Scan for the cell matching the given text and deliver its [x, y] coordinate at center. 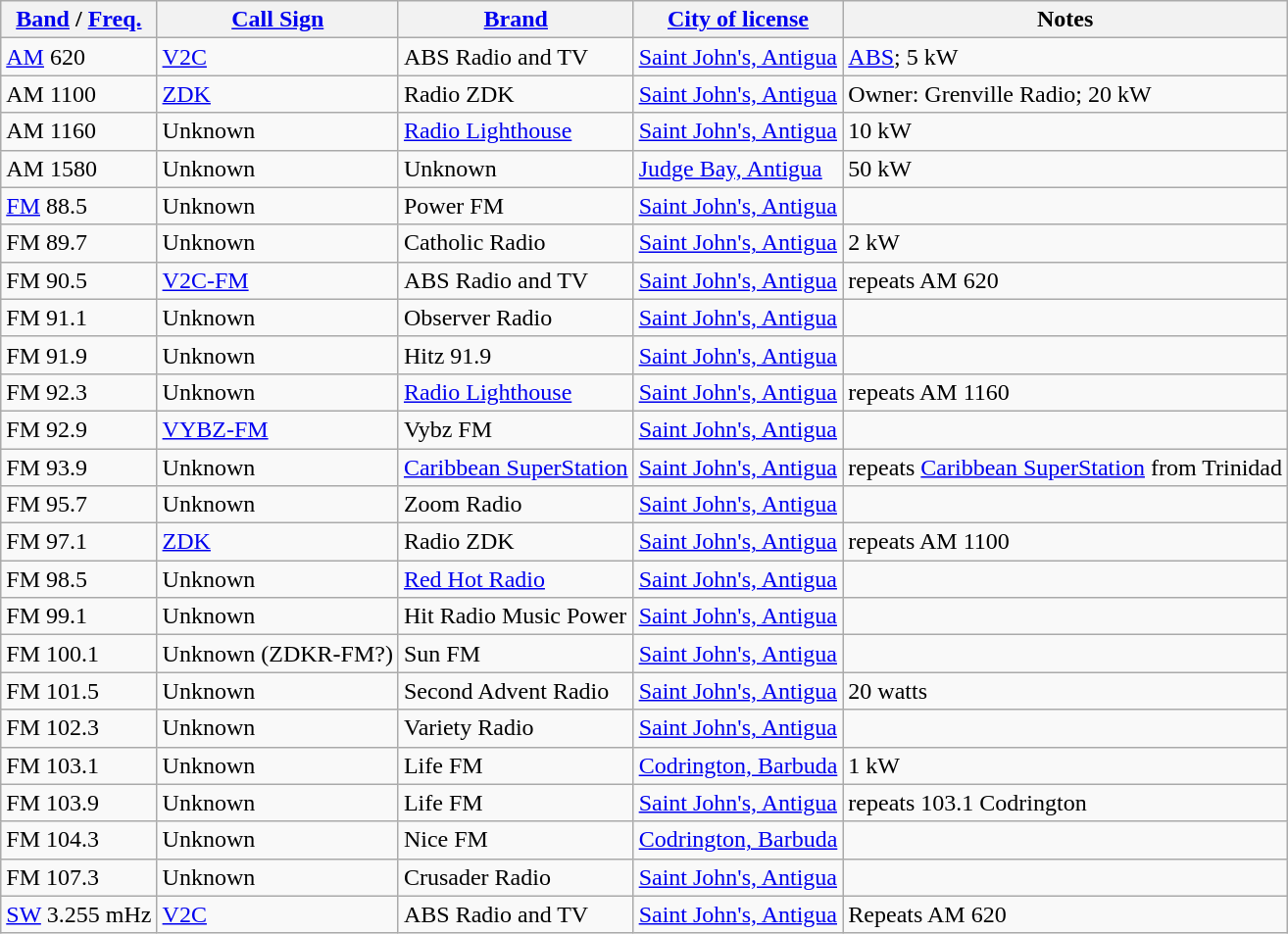
ABS; 5 kW [1065, 57]
FM 92.3 [78, 392]
repeats AM 620 [1065, 280]
Observer Radio [516, 318]
FM 88.5 [78, 206]
Catholic Radio [516, 243]
AM 1100 [78, 94]
Nice FM [516, 840]
Variety Radio [516, 728]
Vybz FM [516, 429]
AM 620 [78, 57]
SW 3.255 mHz [78, 914]
Power FM [516, 206]
Red Hot Radio [516, 579]
2 kW [1065, 243]
Hit Radio Music Power [516, 616]
FM 98.5 [78, 579]
FM 97.1 [78, 542]
Band / Freq. [78, 20]
FM 89.7 [78, 243]
V2C-FM [277, 280]
Owner: Grenville Radio; 20 kW [1065, 94]
AM 1580 [78, 169]
Repeats AM 620 [1065, 914]
repeats AM 1160 [1065, 392]
Unknown (ZDKR-FM?) [277, 654]
FM 103.9 [78, 803]
FM 103.1 [78, 765]
FM 91.1 [78, 318]
Call Sign [277, 20]
20 watts [1065, 691]
Sun FM [516, 654]
FM 95.7 [78, 505]
FM 102.3 [78, 728]
City of license [738, 20]
Judge Bay, Antigua [738, 169]
Caribbean SuperStation [516, 467]
FM 93.9 [78, 467]
repeats AM 1100 [1065, 542]
FM 101.5 [78, 691]
FM 90.5 [78, 280]
Zoom Radio [516, 505]
FM 92.9 [78, 429]
1 kW [1065, 765]
FM 107.3 [78, 877]
FM 104.3 [78, 840]
repeats 103.1 Codrington [1065, 803]
AM 1160 [78, 131]
Hitz 91.9 [516, 355]
Brand [516, 20]
Crusader Radio [516, 877]
FM 100.1 [78, 654]
50 kW [1065, 169]
repeats Caribbean SuperStation from Trinidad [1065, 467]
10 kW [1065, 131]
FM 99.1 [78, 616]
FM 91.9 [78, 355]
Second Advent Radio [516, 691]
Notes [1065, 20]
VYBZ-FM [277, 429]
